Output the [X, Y] coordinate of the center of the cell containing the given text.  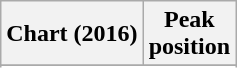
Peakposition [189, 34]
Chart (2016) [72, 34]
